Detect which cell encompasses the target text, then output its [X, Y] center coordinate. 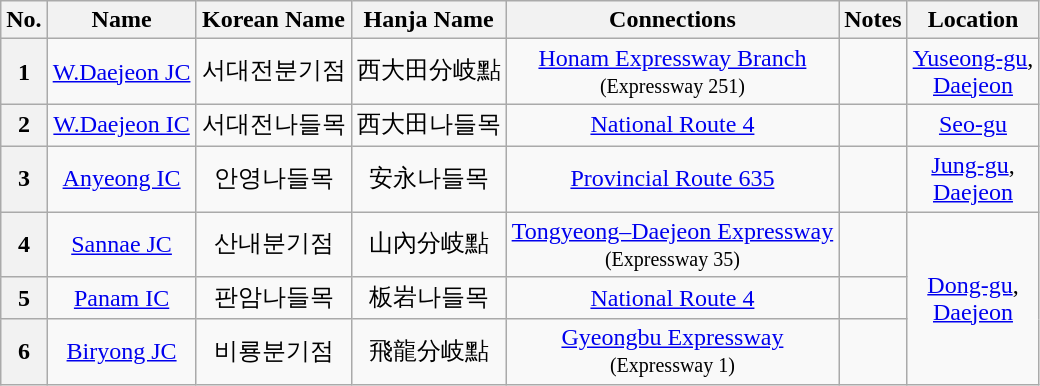
板岩나들목 [428, 298]
飛龍分岐點 [428, 352]
5 [24, 298]
2 [24, 126]
비룡분기점 [274, 352]
1 [24, 72]
Sannae JC [122, 244]
Biryong JC [122, 352]
Panam IC [122, 298]
西大田分岐點 [428, 72]
W.Daejeon IC [122, 126]
Connections [672, 20]
서대전나들목 [274, 126]
Provincial Route 635 [672, 178]
Jung-gu, Daejeon [973, 178]
서대전분기점 [274, 72]
W.Daejeon JC [122, 72]
安永나들목 [428, 178]
Tongyeong–Daejeon Expressway(Expressway 35) [672, 244]
Location [973, 20]
4 [24, 244]
안영나들목 [274, 178]
山內分岐點 [428, 244]
Gyeongbu Expressway(Expressway 1) [672, 352]
6 [24, 352]
Seo-gu [973, 126]
Korean Name [274, 20]
Anyeong IC [122, 178]
Notes [873, 20]
Hanja Name [428, 20]
산내분기점 [274, 244]
Yuseong-gu,Daejeon [973, 72]
Name [122, 20]
No. [24, 20]
3 [24, 178]
판암나들목 [274, 298]
Honam Expressway Branch(Expressway 251) [672, 72]
Dong-gu,Daejeon [973, 298]
西大田나들목 [428, 126]
